Provide the (x, y) coordinate of the cell's center where the given text is located.  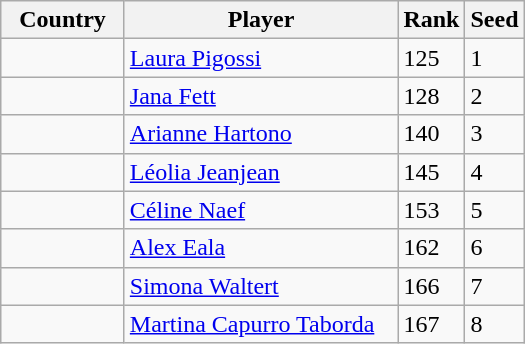
166 (432, 286)
Jana Fett (261, 96)
Laura Pigossi (261, 58)
Alex Eala (261, 248)
2 (494, 96)
Léolia Jeanjean (261, 172)
128 (432, 96)
140 (432, 134)
125 (432, 58)
6 (494, 248)
3 (494, 134)
5 (494, 210)
Rank (432, 20)
Simona Waltert (261, 286)
Player (261, 20)
Céline Naef (261, 210)
153 (432, 210)
162 (432, 248)
4 (494, 172)
145 (432, 172)
8 (494, 324)
7 (494, 286)
Martina Capurro Taborda (261, 324)
1 (494, 58)
Seed (494, 20)
Country (63, 20)
Arianne Hartono (261, 134)
167 (432, 324)
